Identify which cell holds the provided text, then report its [X, Y] central coordinate. 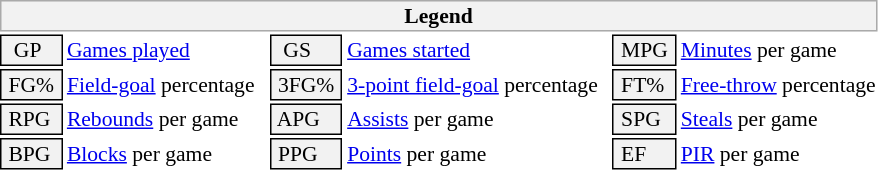
BPG [31, 154]
Games started [478, 50]
EF [645, 154]
Blocks per game [166, 154]
GS [306, 50]
FT% [645, 85]
RPG [31, 120]
GP [31, 50]
Free-throw percentage [778, 85]
PPG [306, 154]
PIR per game [778, 154]
Assists per game [478, 120]
SPG [645, 120]
Rebounds per game [166, 120]
Legend [438, 16]
Steals per game [778, 120]
Points per game [478, 154]
Games played [166, 50]
APG [306, 120]
3-point field-goal percentage [478, 85]
FG% [31, 85]
MPG [645, 50]
Minutes per game [778, 50]
3FG% [306, 85]
Field-goal percentage [166, 85]
